Capture the cell that displays the provided text and extract its [x, y] central coordinate. 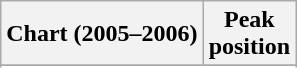
Chart (2005–2006) [102, 34]
Peakposition [249, 34]
